Find where the given text appears and provide that cell's center as (x, y) coordinate. 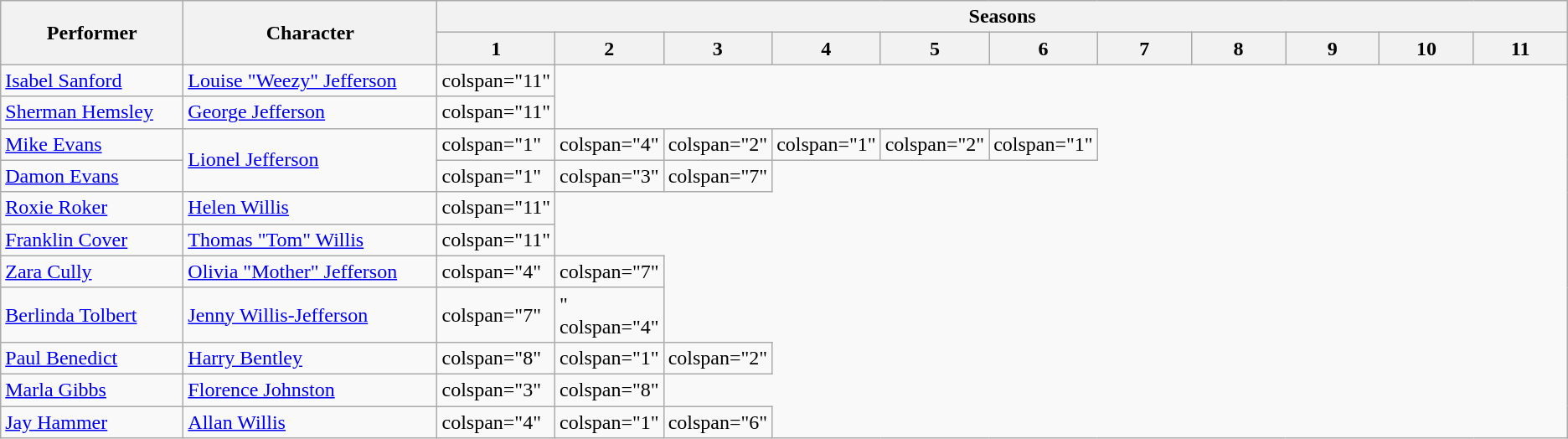
Damon Evans (92, 176)
3 (718, 49)
Florence Johnston (310, 390)
9 (1333, 49)
6 (1044, 49)
George Jefferson (310, 112)
Isabel Sanford (92, 80)
Seasons (1002, 17)
7 (1144, 49)
Helen Willis (310, 208)
Sherman Hemsley (92, 112)
Allan Willis (310, 421)
Jay Hammer (92, 421)
2 (610, 49)
Zara Cully (92, 271)
Harry Bentley (310, 358)
Roxie Roker (92, 208)
Performer (92, 33)
Marla Gibbs (92, 390)
5 (935, 49)
11 (1520, 49)
10 (1426, 49)
Franklin Cover (92, 240)
" colspan="4" (610, 315)
colspan="6" (718, 421)
Jenny Willis-Jefferson (310, 315)
8 (1238, 49)
Olivia "Mother" Jefferson (310, 271)
4 (827, 49)
1 (496, 49)
Character (310, 33)
Paul Benedict (92, 358)
Mike Evans (92, 144)
Lionel Jefferson (310, 160)
Thomas "Tom" Willis (310, 240)
Berlinda Tolbert (92, 315)
Louise "Weezy" Jefferson (310, 80)
